Identify which cell holds the provided text, then report its [X, Y] central coordinate. 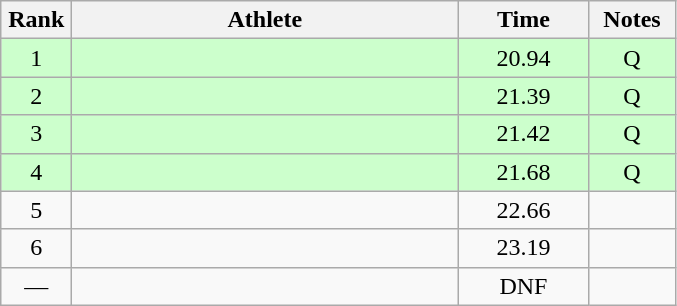
Rank [36, 20]
1 [36, 58]
21.68 [524, 172]
21.39 [524, 96]
Notes [632, 20]
5 [36, 210]
21.42 [524, 134]
2 [36, 96]
3 [36, 134]
— [36, 286]
Athlete [265, 20]
23.19 [524, 248]
20.94 [524, 58]
DNF [524, 286]
6 [36, 248]
4 [36, 172]
22.66 [524, 210]
Time [524, 20]
